Return [X, Y] of the center of cell containing provided text 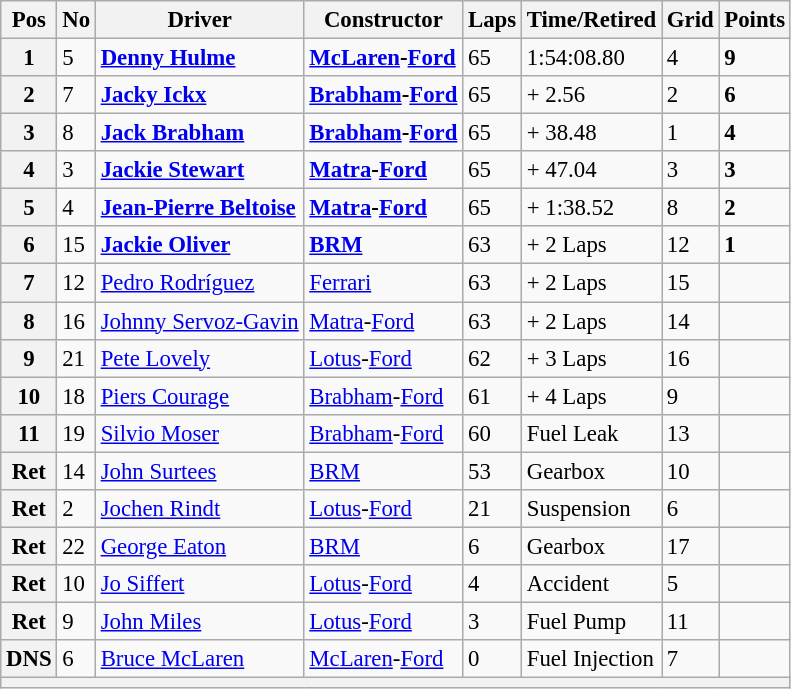
+ 2.56 [591, 95]
53 [492, 471]
Pos [29, 20]
+ 38.48 [591, 133]
Pedro Rodríguez [200, 283]
Accident [591, 584]
Denny Hulme [200, 58]
Ferrari [384, 283]
Jack Brabham [200, 133]
Fuel Injection [591, 659]
Time/Retired [591, 20]
13 [690, 433]
22 [76, 546]
Pete Lovely [200, 358]
Jean-Pierre Beltoise [200, 208]
Jochen Rindt [200, 509]
Silvio Moser [200, 433]
Johnny Servoz-Gavin [200, 321]
+ 3 Laps [591, 358]
17 [690, 546]
Jo Siffert [200, 584]
Fuel Pump [591, 621]
18 [76, 396]
No [76, 20]
+ 1:38.52 [591, 208]
+ 4 Laps [591, 396]
Fuel Leak [591, 433]
John Surtees [200, 471]
George Eaton [200, 546]
Grid [690, 20]
Points [754, 20]
60 [492, 433]
Piers Courage [200, 396]
Laps [492, 20]
1:54:08.80 [591, 58]
John Miles [200, 621]
Suspension [591, 509]
62 [492, 358]
Bruce McLaren [200, 659]
Driver [200, 20]
+ 47.04 [591, 170]
Jackie Stewart [200, 170]
19 [76, 433]
Jackie Oliver [200, 245]
61 [492, 396]
DNS [29, 659]
0 [492, 659]
Constructor [384, 20]
Jacky Ickx [200, 95]
